Scan for the cell matching the given text and deliver its [x, y] coordinate at center. 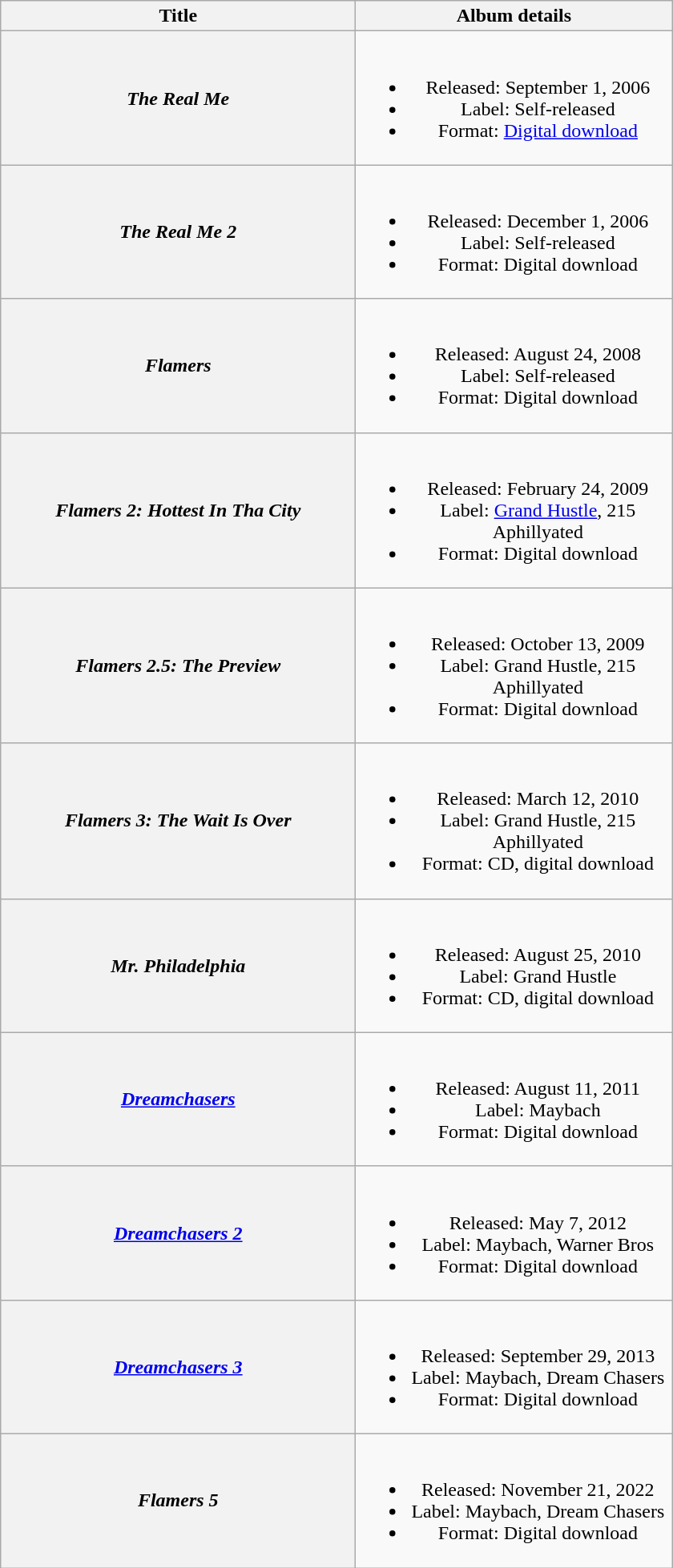
Dreamchasers 3 [178, 1366]
Released: May 7, 2012Label: Maybach, Warner BrosFormat: Digital download [514, 1233]
Released: August 24, 2008Label: Self-releasedFormat: Digital download [514, 365]
The Real Me [178, 98]
Mr. Philadelphia [178, 966]
Dreamchasers 2 [178, 1233]
Flamers 2: Hottest In Tha City [178, 510]
The Real Me 2 [178, 232]
Released: December 1, 2006Label: Self-releasedFormat: Digital download [514, 232]
Released: October 13, 2009Label: Grand Hustle, 215 AphillyatedFormat: Digital download [514, 665]
Released: February 24, 2009Label: Grand Hustle, 215 AphillyatedFormat: Digital download [514, 510]
Flamers [178, 365]
Released: August 11, 2011Label: MaybachFormat: Digital download [514, 1099]
Released: August 25, 2010Label: Grand HustleFormat: CD, digital download [514, 966]
Released: September 29, 2013Label: Maybach, Dream ChasersFormat: Digital download [514, 1366]
Released: November 21, 2022Label: Maybach, Dream ChasersFormat: Digital download [514, 1501]
Flamers 3: The Wait Is Over [178, 821]
Released: March 12, 2010Label: Grand Hustle, 215 AphillyatedFormat: CD, digital download [514, 821]
Title [178, 16]
Released: September 1, 2006Label: Self-releasedFormat: Digital download [514, 98]
Dreamchasers [178, 1099]
Flamers 5 [178, 1501]
Flamers 2.5: The Preview [178, 665]
Album details [514, 16]
